Return (X, Y) of the center of cell containing provided text 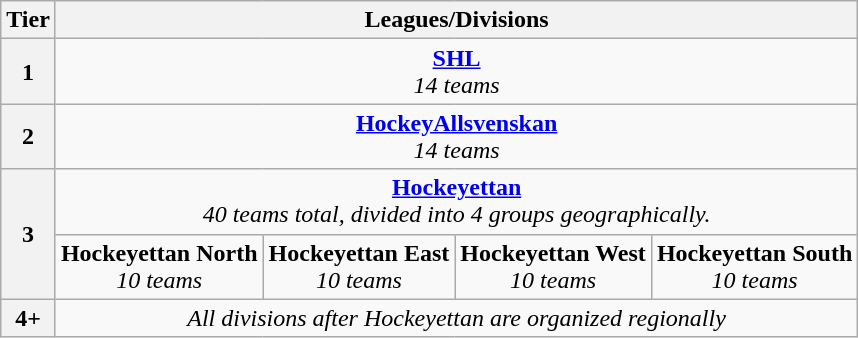
1 (28, 72)
Hockeyettan South10 teams (754, 266)
SHL14 teams (456, 72)
Hockeyettan West10 teams (554, 266)
3 (28, 234)
All divisions after Hockeyettan are organized regionally (456, 318)
4+ (28, 318)
HockeyAllsvenskan14 teams (456, 136)
Hockeyettan40 teams total, divided into 4 groups geographically. (456, 202)
Leagues/Divisions (456, 20)
Hockeyettan East10 teams (359, 266)
Hockeyettan North10 teams (159, 266)
Tier (28, 20)
2 (28, 136)
